Scan for the cell matching the given text and deliver its [x, y] coordinate at center. 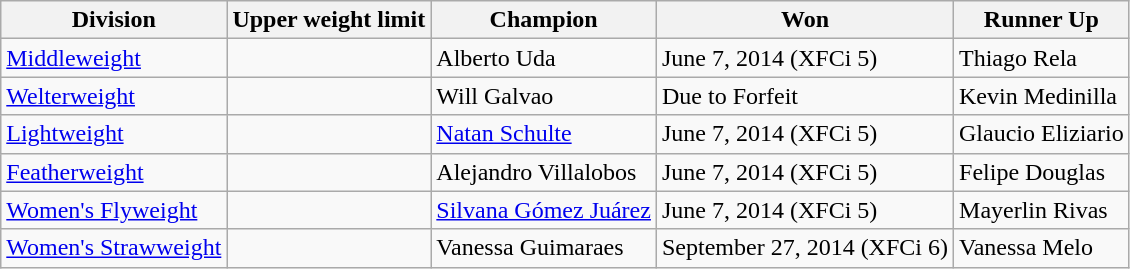
Silvana Gómez Juárez [544, 210]
Kevin Medinilla [1042, 96]
Champion [544, 20]
Welterweight [114, 96]
Alejandro Villalobos [544, 172]
Glaucio Eliziario [1042, 134]
Upper weight limit [329, 20]
Women's Strawweight [114, 248]
Featherweight [114, 172]
Division [114, 20]
September 27, 2014 (XFCi 6) [804, 248]
Due to Forfeit [804, 96]
Vanessa Melo [1042, 248]
Vanessa Guimaraes [544, 248]
Mayerlin Rivas [1042, 210]
Natan Schulte [544, 134]
Felipe Douglas [1042, 172]
Won [804, 20]
Women's Flyweight [114, 210]
Thiago Rela [1042, 58]
Middleweight [114, 58]
Lightweight [114, 134]
Runner Up [1042, 20]
Alberto Uda [544, 58]
Will Galvao [544, 96]
